Locate the cell with the specified text and output its (X, Y) center coordinate. 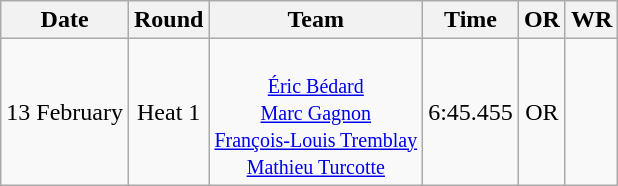
6:45.455 (471, 112)
Date (65, 20)
Éric Bédard Marc Gagnon François-Louis Tremblay Mathieu Turcotte (316, 112)
Round (168, 20)
Heat 1 (168, 112)
Team (316, 20)
WR (591, 20)
Time (471, 20)
13 February (65, 112)
